Return [x, y] of the center of cell containing provided text 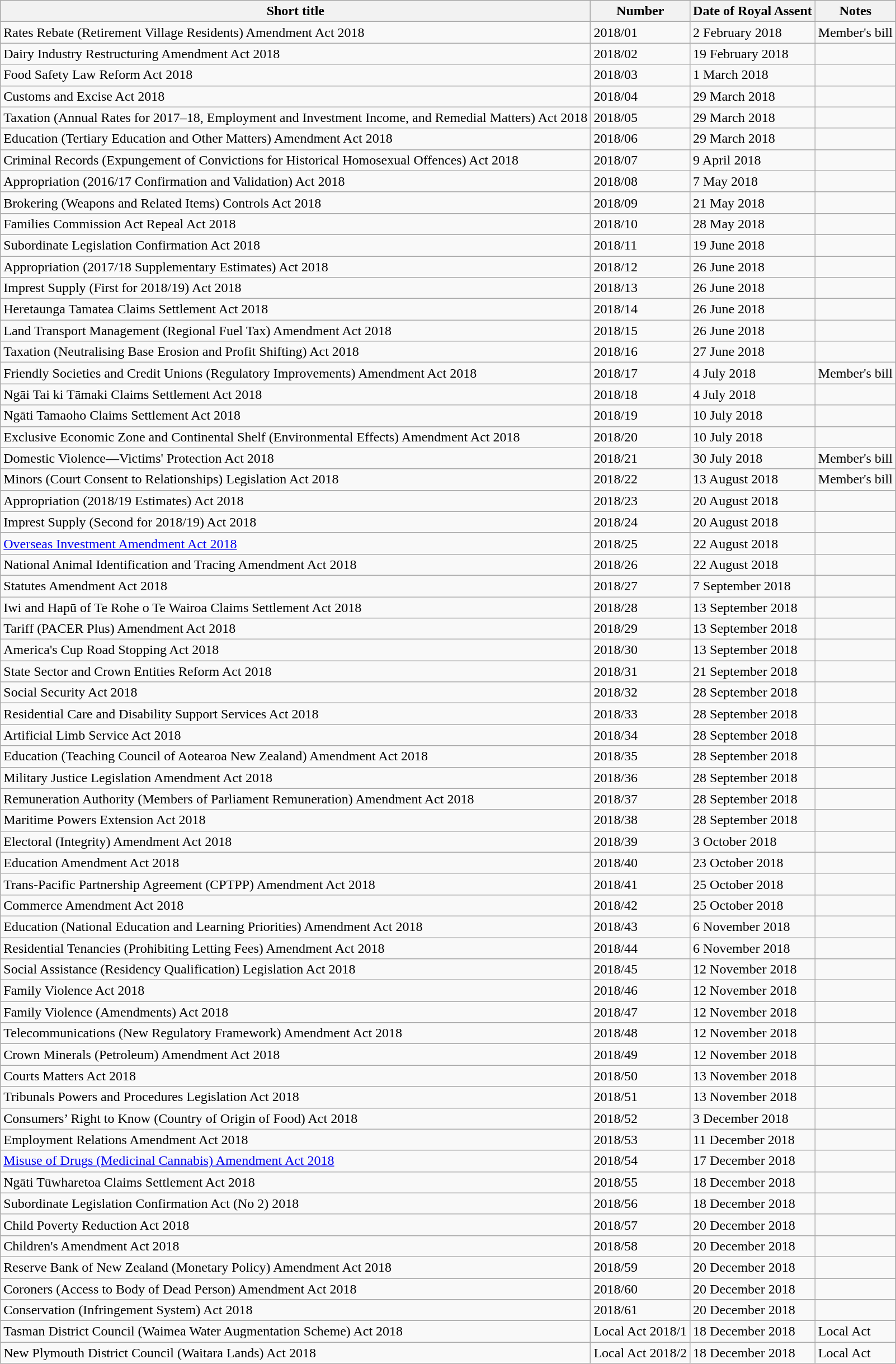
2018/34 [640, 735]
19 June 2018 [753, 245]
Employment Relations Amendment Act 2018 [295, 1140]
Maritime Powers Extension Act 2018 [295, 820]
Trans-Pacific Partnership Agreement (CPTPP) Amendment Act 2018 [295, 884]
2018/04 [640, 96]
America's Cup Road Stopping Act 2018 [295, 650]
2018/43 [640, 926]
7 May 2018 [753, 181]
2018/52 [640, 1118]
State Sector and Crown Entities Reform Act 2018 [295, 671]
9 April 2018 [753, 160]
Conservation (Infringement System) Act 2018 [295, 1310]
2 February 2018 [753, 32]
Number [640, 11]
2018/58 [640, 1246]
2018/42 [640, 905]
19 February 2018 [753, 54]
2018/45 [640, 970]
2018/20 [640, 437]
27 June 2018 [753, 352]
Customs and Excise Act 2018 [295, 96]
13 August 2018 [753, 479]
2018/09 [640, 203]
2018/36 [640, 778]
Domestic Violence—Victims' Protection Act 2018 [295, 458]
Subordinate Legislation Confirmation Act (No 2) 2018 [295, 1203]
28 May 2018 [753, 224]
17 December 2018 [753, 1161]
2018/54 [640, 1161]
21 May 2018 [753, 203]
2018/15 [640, 331]
Exclusive Economic Zone and Continental Shelf (Environmental Effects) Amendment Act 2018 [295, 437]
2018/30 [640, 650]
2018/12 [640, 267]
Taxation (Neutralising Base Erosion and Profit Shifting) Act 2018 [295, 352]
Dairy Industry Restructuring Amendment Act 2018 [295, 54]
2018/24 [640, 522]
2018/19 [640, 416]
Date of Royal Assent [753, 11]
2018/49 [640, 1055]
Consumers’ Right to Know (Country of Origin of Food) Act 2018 [295, 1118]
Coroners (Access to Body of Dead Person) Amendment Act 2018 [295, 1288]
Courts Matters Act 2018 [295, 1076]
Social Security Act 2018 [295, 693]
2018/28 [640, 607]
National Animal Identification and Tracing Amendment Act 2018 [295, 565]
New Plymouth District Council (Waitara Lands) Act 2018 [295, 1353]
2018/01 [640, 32]
2018/46 [640, 991]
Tariff (PACER Plus) Amendment Act 2018 [295, 629]
2018/10 [640, 224]
Families Commission Act Repeal Act 2018 [295, 224]
2018/07 [640, 160]
Artificial Limb Service Act 2018 [295, 735]
Commerce Amendment Act 2018 [295, 905]
Ngāi Tai ki Tāmaki Claims Settlement Act 2018 [295, 394]
Telecommunications (New Regulatory Framework) Amendment Act 2018 [295, 1033]
Education Amendment Act 2018 [295, 863]
2018/55 [640, 1182]
2018/57 [640, 1225]
3 December 2018 [753, 1118]
Reserve Bank of New Zealand (Monetary Policy) Amendment Act 2018 [295, 1267]
2018/11 [640, 245]
2018/14 [640, 309]
Social Assistance (Residency Qualification) Legislation Act 2018 [295, 970]
Education (Tertiary Education and Other Matters) Amendment Act 2018 [295, 139]
Imprest Supply (First for 2018/19) Act 2018 [295, 288]
2018/38 [640, 820]
2018/40 [640, 863]
Appropriation (2017/18 Supplementary Estimates) Act 2018 [295, 267]
2018/29 [640, 629]
2018/13 [640, 288]
2018/53 [640, 1140]
Statutes Amendment Act 2018 [295, 586]
Electoral (Integrity) Amendment Act 2018 [295, 841]
2018/03 [640, 75]
Notes [855, 11]
Food Safety Law Reform Act 2018 [295, 75]
2018/37 [640, 799]
Tasman District Council (Waimea Water Augmentation Scheme) Act 2018 [295, 1332]
Education (National Education and Learning Priorities) Amendment Act 2018 [295, 926]
Minors (Court Consent to Relationships) Legislation Act 2018 [295, 479]
2018/22 [640, 479]
2018/23 [640, 501]
Ngāti Tūwharetoa Claims Settlement Act 2018 [295, 1182]
Family Violence Act 2018 [295, 991]
Heretaunga Tamatea Claims Settlement Act 2018 [295, 309]
Overseas Investment Amendment Act 2018 [295, 543]
2018/16 [640, 352]
2018/44 [640, 948]
2018/51 [640, 1097]
2018/18 [640, 394]
Appropriation (2016/17 Confirmation and Validation) Act 2018 [295, 181]
Tribunals Powers and Procedures Legislation Act 2018 [295, 1097]
11 December 2018 [753, 1140]
2018/50 [640, 1076]
2018/08 [640, 181]
Education (Teaching Council of Aotearoa New Zealand) Amendment Act 2018 [295, 756]
Local Act 2018/2 [640, 1353]
2018/27 [640, 586]
Ngāti Tamaoho Claims Settlement Act 2018 [295, 416]
2018/56 [640, 1203]
2018/35 [640, 756]
Family Violence (Amendments) Act 2018 [295, 1012]
2018/31 [640, 671]
2018/60 [640, 1288]
Taxation (Annual Rates for 2017–18, Employment and Investment Income, and Remedial Matters) Act 2018 [295, 117]
Iwi and Hapū of Te Rohe o Te Wairoa Claims Settlement Act 2018 [295, 607]
2018/17 [640, 373]
2018/05 [640, 117]
7 September 2018 [753, 586]
2018/26 [640, 565]
21 September 2018 [753, 671]
Rates Rebate (Retirement Village Residents) Amendment Act 2018 [295, 32]
Residential Tenancies (Prohibiting Letting Fees) Amendment Act 2018 [295, 948]
Friendly Societies and Credit Unions (Regulatory Improvements) Amendment Act 2018 [295, 373]
2018/41 [640, 884]
2018/48 [640, 1033]
Short title [295, 11]
Residential Care and Disability Support Services Act 2018 [295, 714]
3 October 2018 [753, 841]
Remuneration Authority (Members of Parliament Remuneration) Amendment Act 2018 [295, 799]
2018/33 [640, 714]
Children's Amendment Act 2018 [295, 1246]
Child Poverty Reduction Act 2018 [295, 1225]
2018/02 [640, 54]
2018/61 [640, 1310]
Appropriation (2018/19 Estimates) Act 2018 [295, 501]
2018/59 [640, 1267]
2018/21 [640, 458]
Criminal Records (Expungement of Convictions for Historical Homosexual Offences) Act 2018 [295, 160]
Misuse of Drugs (Medicinal Cannabis) Amendment Act 2018 [295, 1161]
Local Act 2018/1 [640, 1332]
Military Justice Legislation Amendment Act 2018 [295, 778]
Crown Minerals (Petroleum) Amendment Act 2018 [295, 1055]
2018/25 [640, 543]
23 October 2018 [753, 863]
Imprest Supply (Second for 2018/19) Act 2018 [295, 522]
Land Transport Management (Regional Fuel Tax) Amendment Act 2018 [295, 331]
1 March 2018 [753, 75]
Subordinate Legislation Confirmation Act 2018 [295, 245]
30 July 2018 [753, 458]
2018/39 [640, 841]
2018/32 [640, 693]
2018/47 [640, 1012]
Brokering (Weapons and Related Items) Controls Act 2018 [295, 203]
2018/06 [640, 139]
